Extract the [X, Y] coordinate from the center of the cell holding the provided text.  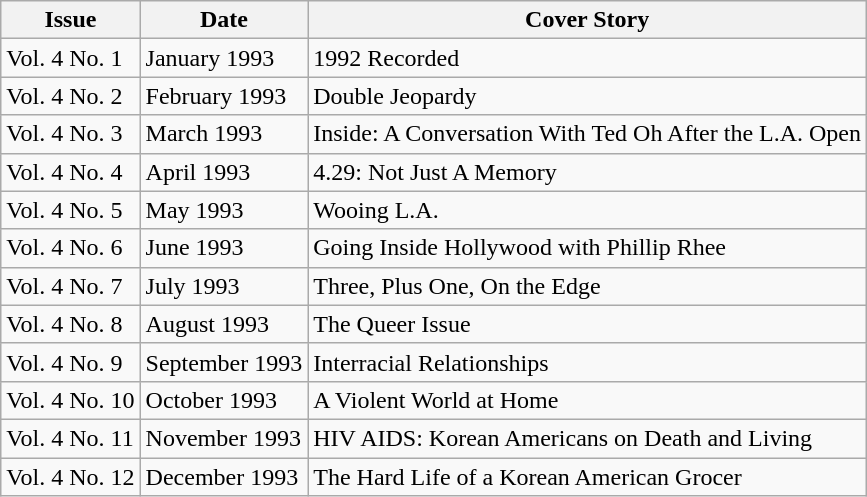
February 1993 [224, 96]
Vol. 4 No. 1 [70, 58]
Three, Plus One, On the Edge [588, 286]
January 1993 [224, 58]
December 1993 [224, 477]
4.29: Not Just A Memory [588, 172]
Wooing L.A. [588, 210]
November 1993 [224, 438]
The Hard Life of a Korean American Grocer [588, 477]
Inside: A Conversation With Ted Oh After the L.A. Open [588, 134]
1992 Recorded [588, 58]
Vol. 4 No. 3 [70, 134]
Double Jeopardy [588, 96]
June 1993 [224, 248]
A Violent World at Home [588, 400]
October 1993 [224, 400]
Vol. 4 No. 7 [70, 286]
August 1993 [224, 324]
July 1993 [224, 286]
September 1993 [224, 362]
Date [224, 20]
May 1993 [224, 210]
HIV AIDS: Korean Americans on Death and Living [588, 438]
Vol. 4 No. 12 [70, 477]
Vol. 4 No. 2 [70, 96]
Cover Story [588, 20]
Vol. 4 No. 10 [70, 400]
Vol. 4 No. 11 [70, 438]
Vol. 4 No. 9 [70, 362]
April 1993 [224, 172]
The Queer Issue [588, 324]
Interracial Relationships [588, 362]
Vol. 4 No. 6 [70, 248]
Going Inside Hollywood with Phillip Rhee [588, 248]
Vol. 4 No. 4 [70, 172]
Vol. 4 No. 8 [70, 324]
March 1993 [224, 134]
Vol. 4 No. 5 [70, 210]
Issue [70, 20]
